From the cell containing the given text, extract its center point as [x, y] coordinate. 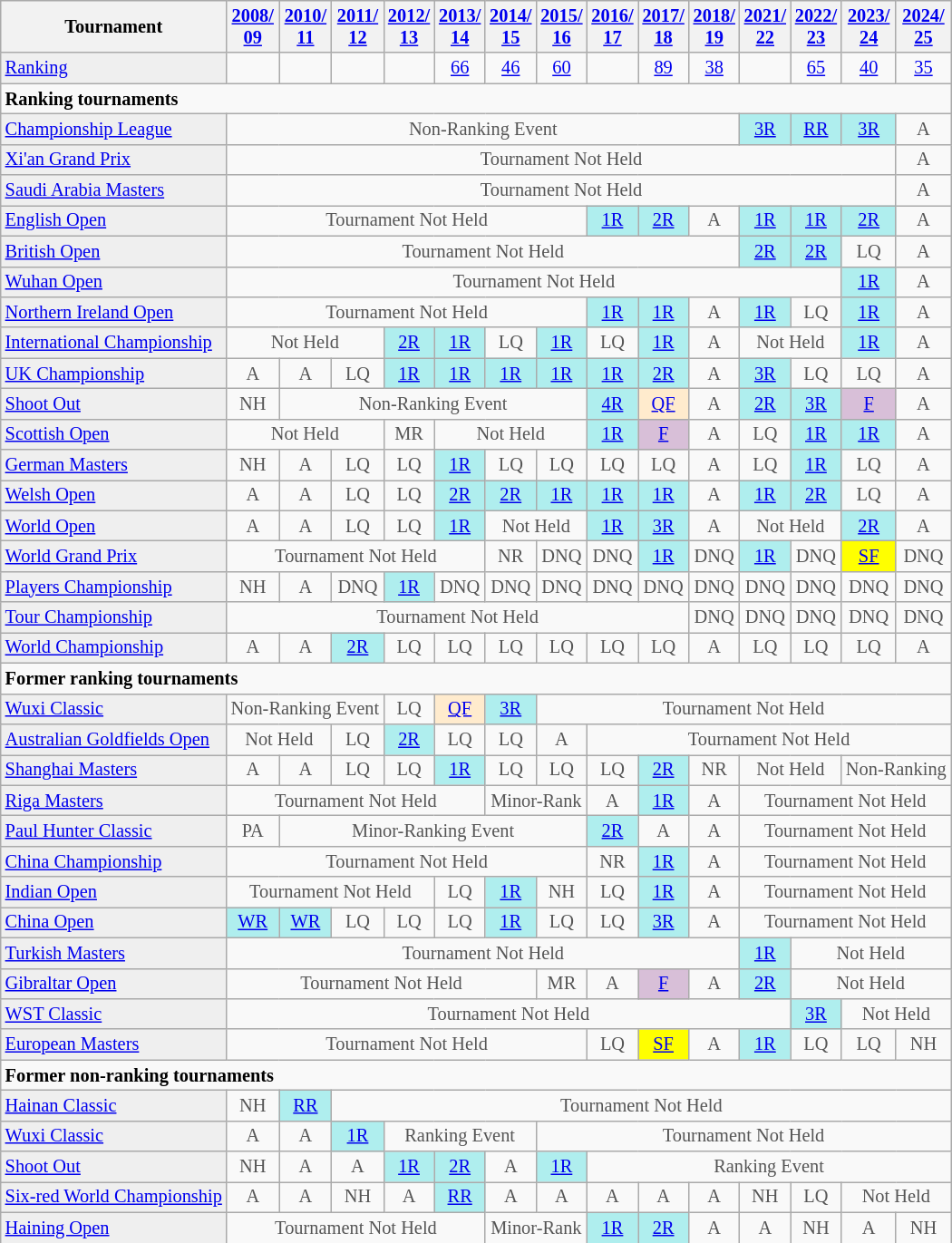
Ranking [114, 68]
World Grand Prix [114, 556]
2017/18 [664, 26]
World Open [114, 526]
Turkish Masters [114, 953]
38 [714, 68]
Former ranking tournaments [476, 678]
Riga Masters [114, 801]
89 [664, 68]
Championship League [114, 129]
Six-red World Championship [114, 1197]
Haining Open [114, 1228]
Non-Ranking [896, 770]
UK Championship [114, 374]
2013/14 [460, 26]
Former non-ranking tournaments [476, 1075]
46 [510, 68]
2021/22 [765, 26]
2011/12 [357, 26]
35 [923, 68]
Northern Ireland Open [114, 312]
Players Championship [114, 587]
Indian Open [114, 892]
Minor-Ranking Event [433, 830]
Xi'an Grand Prix [114, 160]
Tour Championship [114, 617]
Paul Hunter Classic [114, 830]
China Open [114, 922]
2010/11 [306, 26]
2024/25 [923, 26]
European Masters [114, 1044]
Shanghai Masters [114, 770]
2014/15 [510, 26]
Ranking tournaments [476, 99]
2016/17 [612, 26]
WST Classic [114, 1014]
Wuhan Open [114, 282]
British Open [114, 251]
60 [561, 68]
66 [460, 68]
Saudi Arabia Masters [114, 190]
World Championship [114, 647]
Gibraltar Open [114, 984]
2018/19 [714, 26]
English Open [114, 220]
Hainan Classic [114, 1105]
2015/16 [561, 26]
2022/23 [816, 26]
Tournament [114, 26]
2012/13 [409, 26]
40 [869, 68]
Welsh Open [114, 495]
2023/24 [869, 26]
Scottish Open [114, 434]
China Championship [114, 861]
German Masters [114, 465]
4R [612, 403]
PA [253, 830]
65 [816, 68]
International Championship [114, 343]
2008/09 [253, 26]
Australian Goldfields Open [114, 739]
